Pinpoint the cell where the given text exists, returning its (x, y) midpoint coordinate. 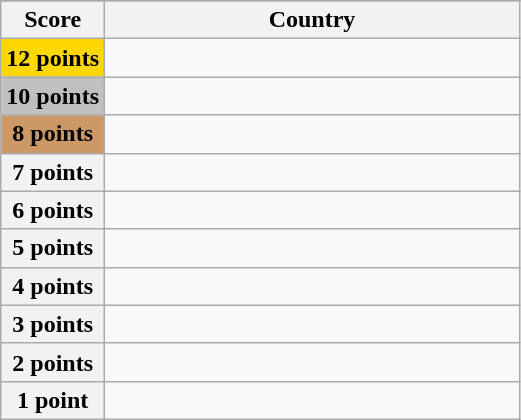
6 points (53, 210)
8 points (53, 134)
Score (53, 20)
7 points (53, 172)
Country (312, 20)
4 points (53, 286)
12 points (53, 58)
10 points (53, 96)
3 points (53, 324)
1 point (53, 400)
5 points (53, 248)
2 points (53, 362)
